Output the (x, y) coordinate of the center of the cell containing the given text.  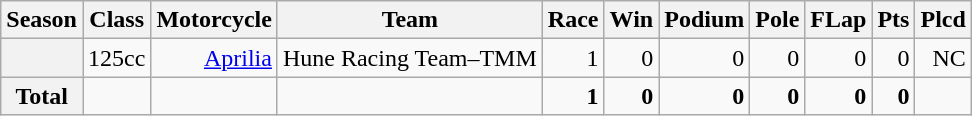
Season (42, 20)
Class (116, 20)
Motorcycle (214, 20)
Win (632, 20)
Pts (894, 20)
125cc (116, 58)
Plcd (943, 20)
Podium (704, 20)
Pole (778, 20)
Total (42, 96)
FLap (838, 20)
Aprilia (214, 58)
NC (943, 58)
Hune Racing Team–TMM (410, 58)
Team (410, 20)
Race (573, 20)
